Detect which cell encompasses the target text, then output its (X, Y) center coordinate. 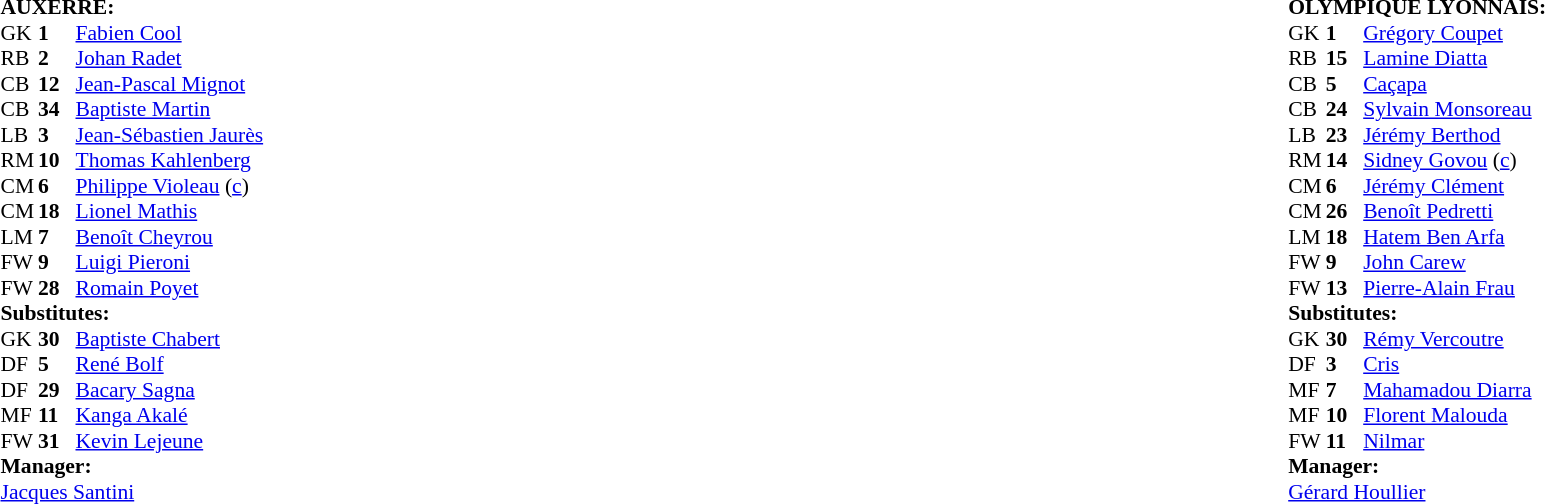
34 (57, 109)
Benoît Cheyrou (170, 237)
31 (57, 441)
Romain Poyet (170, 288)
15 (1345, 59)
12 (57, 84)
24 (1345, 109)
Baptiste Martin (170, 109)
14 (1345, 161)
26 (1345, 211)
Lionel Mathis (170, 211)
Fabien Cool (170, 33)
René Bolf (170, 365)
Bacary Sagna (170, 390)
Philippe Violeau (c) (170, 186)
13 (1345, 288)
Substitutes: (132, 313)
Johan Radet (170, 59)
Jean-Pascal Mignot (170, 84)
Thomas Kahlenberg (170, 161)
28 (57, 288)
Manager: (132, 467)
Jean-Sébastien Jaurès (170, 135)
2 (57, 59)
Baptiste Chabert (170, 339)
23 (1345, 135)
Kevin Lejeune (170, 441)
Luigi Pieroni (170, 263)
29 (57, 390)
Kanga Akalé (170, 415)
